Find where the given text appears and provide that cell's center as (X, Y) coordinate. 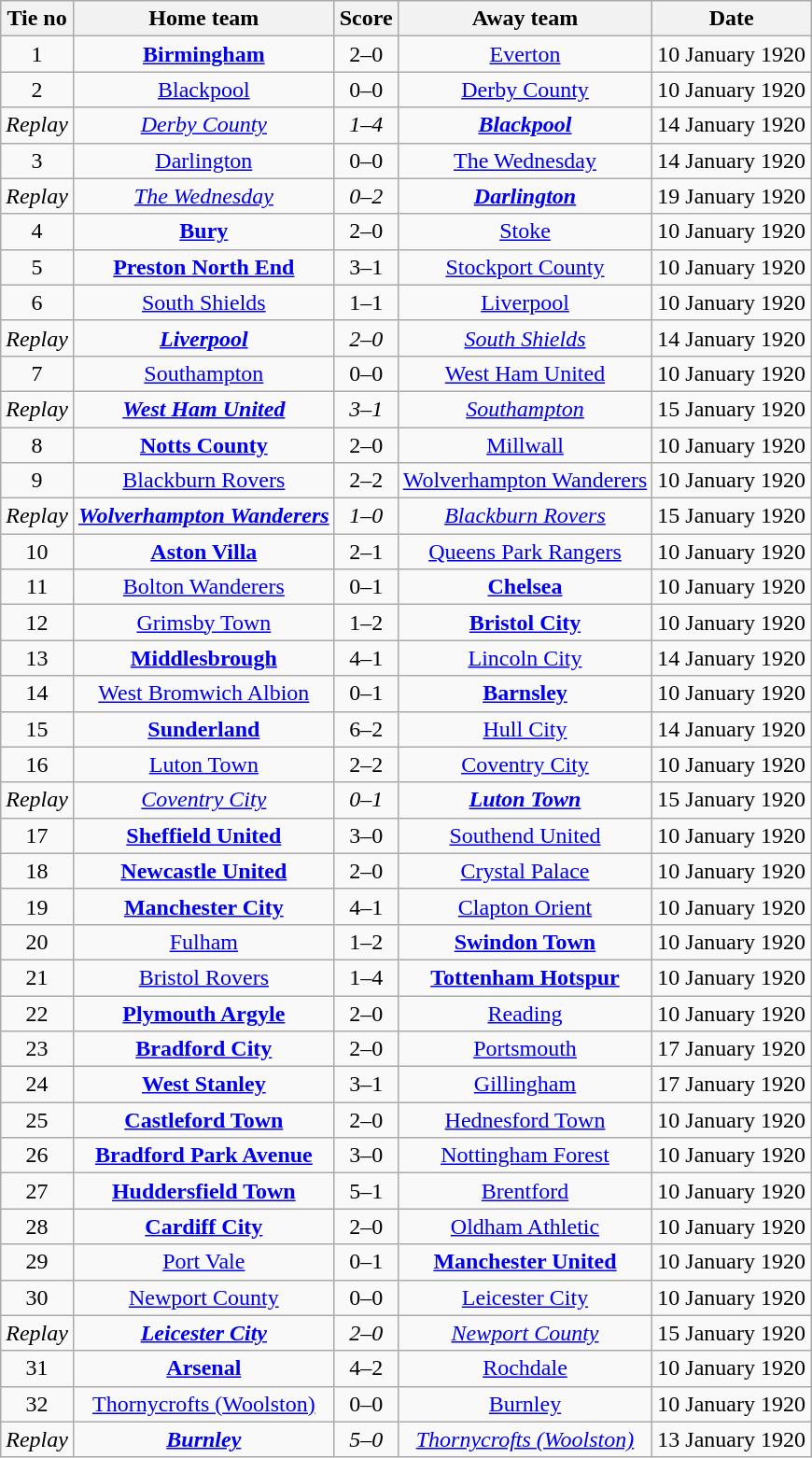
32 (37, 1404)
Manchester City (203, 906)
28 (37, 1227)
Swindon Town (525, 942)
Gillingham (525, 1085)
Barnsley (525, 694)
Huddersfield Town (203, 1191)
Lincoln City (525, 658)
21 (37, 977)
25 (37, 1120)
Bradford Park Avenue (203, 1156)
Nottingham Forest (525, 1156)
26 (37, 1156)
Everton (525, 54)
4 (37, 231)
Hull City (525, 729)
Bolton Wanderers (203, 587)
Queens Park Rangers (525, 552)
5 (37, 267)
19 (37, 906)
20 (37, 942)
1–0 (366, 516)
9 (37, 481)
0–2 (366, 196)
Hednesford Town (525, 1120)
Aston Villa (203, 552)
3 (37, 161)
15 (37, 729)
27 (37, 1191)
West Bromwich Albion (203, 694)
11 (37, 587)
6–2 (366, 729)
2–1 (366, 552)
18 (37, 871)
Clapton Orient (525, 906)
31 (37, 1368)
5–0 (366, 1439)
13 January 1920 (732, 1439)
17 (37, 835)
Cardiff City (203, 1227)
Away team (525, 19)
4–2 (366, 1368)
Newcastle United (203, 871)
Score (366, 19)
Castleford Town (203, 1120)
Tottenham Hotspur (525, 977)
Sheffield United (203, 835)
Fulham (203, 942)
Crystal Palace (525, 871)
5–1 (366, 1191)
Bristol Rovers (203, 977)
16 (37, 764)
West Stanley (203, 1085)
Reading (525, 1013)
Notts County (203, 445)
Grimsby Town (203, 623)
Birmingham (203, 54)
6 (37, 302)
Plymouth Argyle (203, 1013)
23 (37, 1049)
Middlesbrough (203, 658)
Millwall (525, 445)
19 January 1920 (732, 196)
Bristol City (525, 623)
12 (37, 623)
Portsmouth (525, 1049)
13 (37, 658)
Brentford (525, 1191)
1–1 (366, 302)
30 (37, 1297)
24 (37, 1085)
Bury (203, 231)
Preston North End (203, 267)
Home team (203, 19)
Stoke (525, 231)
1 (37, 54)
14 (37, 694)
Date (732, 19)
Chelsea (525, 587)
Oldham Athletic (525, 1227)
10 (37, 552)
Port Vale (203, 1262)
2 (37, 90)
7 (37, 373)
Manchester United (525, 1262)
8 (37, 445)
22 (37, 1013)
Tie no (37, 19)
29 (37, 1262)
Southend United (525, 835)
Sunderland (203, 729)
Bradford City (203, 1049)
Stockport County (525, 267)
Arsenal (203, 1368)
Rochdale (525, 1368)
